Determine the [X, Y] coordinate at the center of the cell enclosing the given text.  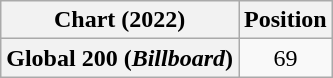
Chart (2022) [120, 20]
69 [285, 58]
Global 200 (Billboard) [120, 58]
Position [285, 20]
